Capture the cell that displays the provided text and extract its (x, y) central coordinate. 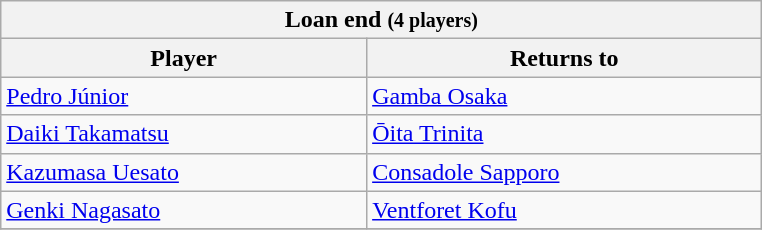
Gamba Osaka (564, 96)
Kazumasa Uesato (184, 172)
Pedro Júnior (184, 96)
Daiki Takamatsu (184, 134)
Genki Nagasato (184, 210)
Ventforet Kofu (564, 210)
Returns to (564, 58)
Ōita Trinita (564, 134)
Consadole Sapporo (564, 172)
Loan end (4 players) (382, 20)
Player (184, 58)
